Detect which cell encompasses the target text, then output its [X, Y] center coordinate. 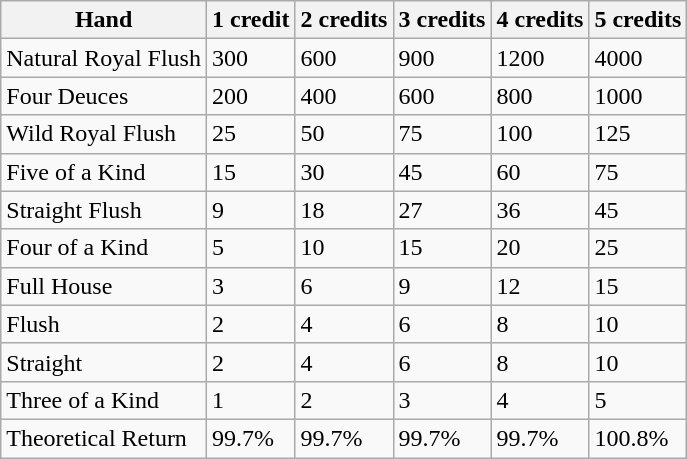
2 credits [344, 20]
20 [540, 248]
100.8% [638, 438]
60 [540, 172]
Four of a Kind [104, 248]
800 [540, 96]
12 [540, 286]
50 [344, 134]
1000 [638, 96]
Three of a Kind [104, 400]
36 [540, 210]
1 [250, 400]
1200 [540, 58]
Four Deuces [104, 96]
4 credits [540, 20]
1 credit [250, 20]
4000 [638, 58]
Straight [104, 362]
18 [344, 210]
Hand [104, 20]
Theoretical Return [104, 438]
Wild Royal Flush [104, 134]
Flush [104, 324]
400 [344, 96]
3 credits [442, 20]
900 [442, 58]
Straight Flush [104, 210]
200 [250, 96]
27 [442, 210]
Natural Royal Flush [104, 58]
Full House [104, 286]
Five of a Kind [104, 172]
5 credits [638, 20]
100 [540, 134]
30 [344, 172]
300 [250, 58]
125 [638, 134]
